Provide the (x, y) coordinate of the cell's center where the given text is located.  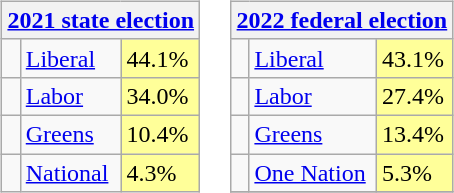
5.3% (415, 173)
National (70, 173)
One Nation (313, 173)
44.1% (160, 58)
2021 state election (101, 20)
27.4% (415, 96)
4.3% (160, 173)
2022 federal election (342, 20)
13.4% (415, 134)
43.1% (415, 58)
34.0% (160, 96)
10.4% (160, 134)
